Return the [x, y] coordinate for the center point of the cell that contains the specified text.  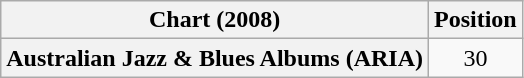
Australian Jazz & Blues Albums (ARIA) [215, 58]
30 [476, 58]
Position [476, 20]
Chart (2008) [215, 20]
